Return [x, y] of the center of cell containing provided text 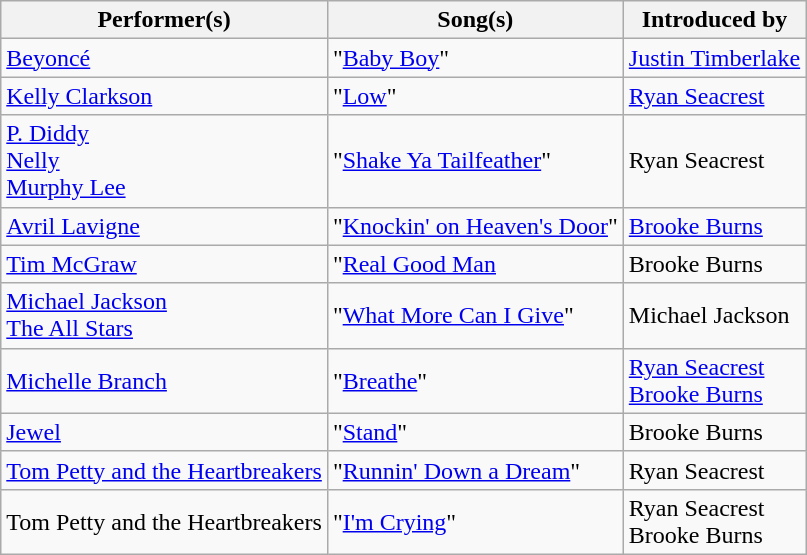
"Breathe" [475, 380]
Performer(s) [164, 20]
Kelly Clarkson [164, 96]
P. DiddyNellyMurphy Lee [164, 161]
Beyoncé [164, 58]
"What More Can I Give" [475, 316]
"Baby Boy" [475, 58]
"Knockin' on Heaven's Door" [475, 226]
Michael Jackson [714, 316]
Tim McGraw [164, 264]
"Real Good Man [475, 264]
Introduced by [714, 20]
"I'm Crying" [475, 522]
Justin Timberlake [714, 58]
Michelle Branch [164, 380]
"Shake Ya Tailfeather" [475, 161]
"Low" [475, 96]
"Runnin' Down a Dream" [475, 470]
"Stand" [475, 432]
Michael JacksonThe All Stars [164, 316]
Jewel [164, 432]
Avril Lavigne [164, 226]
Song(s) [475, 20]
